Locate the cell with the specified text and output its [x, y] center coordinate. 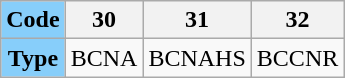
30 [104, 20]
Code [33, 20]
32 [297, 20]
BCCNR [297, 58]
31 [197, 20]
BCNAHS [197, 58]
Type [33, 58]
BCNA [104, 58]
